Locate the cell with the specified text and output its (x, y) center coordinate. 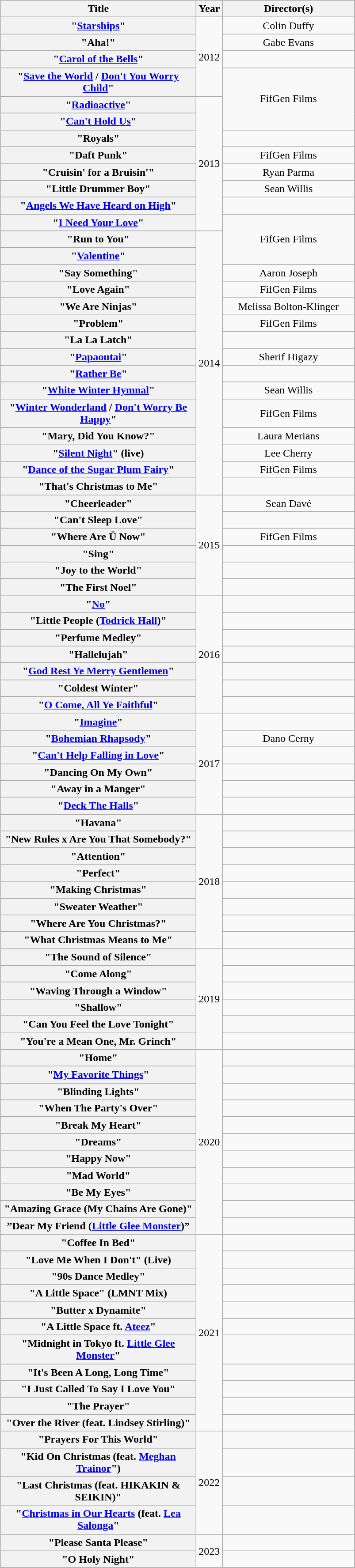
"A Little Space" (LMNT Mix) (98, 1293)
"Love Me When I Don't" (Live) (98, 1259)
"O Holy Night" (98, 1559)
"Silent Night" (live) (98, 453)
Dano Cerny (288, 738)
2017 (210, 763)
"Rather Be" (98, 374)
"When The Party's Over" (98, 1108)
"Where Are Ü Now" (98, 537)
"Radioactive" (98, 105)
"Waving Through a Window" (98, 990)
"Christmas in Our Hearts (feat. Lea Salonga" (98, 1520)
2012 (210, 57)
"Royals" (98, 138)
"The Sound of Silence" (98, 957)
"Imagine" (98, 722)
"Save the World / Don't You Worry Child" (98, 82)
"Mad World" (98, 1175)
"I Just Called To Say I Love You" (98, 1389)
"We Are Ninjas" (98, 306)
"Please Santa Please" (98, 1542)
"Last Christmas (feat. HIKAKIN & SEIKIN)" (98, 1491)
"Dance of the Sugar Plum Fairy" (98, 469)
"Be My Eyes" (98, 1192)
Melissa Bolton-Klinger (288, 306)
2014 (210, 363)
"Break My Heart" (98, 1125)
"Starships" (98, 26)
Ryan Parma (288, 172)
"Can't Hold Us" (98, 121)
"Prayers For This World" (98, 1440)
"That's Christmas to Me" (98, 486)
Gabe Evans (288, 42)
"New Rules x Are You That Somebody?" (98, 839)
"Bohemian Rhapsody" (98, 738)
2018 (210, 881)
"Mary, Did You Know?" (98, 436)
2019 (210, 999)
Aaron Joseph (288, 273)
"Shallow" (98, 1007)
2015 (210, 545)
"O Come, All Ye Faithful" (98, 705)
"Where Are You Christmas?" (98, 923)
"What Christmas Means to Me" (98, 940)
"I Need Your Love" (98, 222)
Director(s) (288, 9)
"Aha!" (98, 42)
"Kid On Christmas (feat. Meghan Trainor") (98, 1462)
"Making Christmas" (98, 890)
2020 (210, 1142)
"Papaoutai" (98, 357)
"Angels We Have Heard on High" (98, 205)
"Come Along" (98, 974)
"Coffee In Bed" (98, 1243)
Colin Duffy (288, 26)
"Daft Punk" (98, 155)
"Perfect" (98, 873)
"Can You Feel the Love Tonight" (98, 1024)
"Sweater Weather" (98, 907)
"Over the River (feat. Lindsey Stirling)" (98, 1423)
2023 (210, 1551)
"90s Dance Medley" (98, 1276)
"It's Been A Long, Long Time" (98, 1372)
"Midnight in Tokyo ft. Little Glee Monster" (98, 1349)
"Little People (Todrick Hall)" (98, 621)
Title (98, 9)
"Blinding Lights" (98, 1092)
"Problem" (98, 323)
"Dancing On My Own" (98, 772)
"The First Noel" (98, 587)
"The Prayer" (98, 1406)
"Say Something" (98, 273)
"You're a Mean One, Mr. Grinch" (98, 1041)
Year (210, 9)
"Butter x Dynamite" (98, 1310)
"Joy to the World" (98, 571)
"Winter Wonderland / Don't Worry Be Happy" (98, 413)
"Carol of the Bells" (98, 59)
"Happy Now" (98, 1159)
"God Rest Ye Merry Gentlemen" (98, 671)
"Coldest Winter" (98, 688)
"My Favorite Things" (98, 1075)
"Hallelujah" (98, 654)
"Cruisin' for a Bruisin'" (98, 172)
"Love Again" (98, 290)
"Sing" (98, 554)
Sean Davé (288, 503)
Laura Merians (288, 436)
"White Winter Hymnal" (98, 390)
"Perfume Medley" (98, 638)
"Valentine" (98, 256)
"Little Drummer Boy" (98, 189)
"A Little Space ft. Ateez" (98, 1327)
2013 (210, 163)
2022 (210, 1483)
"Deck The Halls" (98, 806)
"Can't Help Falling in Love" (98, 755)
"Home" (98, 1058)
"Cheerleader" (98, 503)
"La La Latch" (98, 340)
Lee Cherry (288, 453)
"Amazing Grace (My Chains Are Gone)" (98, 1209)
"No" (98, 604)
"Run to You" (98, 239)
2016 (210, 654)
"Dreams" (98, 1142)
"Attention" (98, 856)
"Havana" (98, 823)
2021 (210, 1333)
"Away in a Manger" (98, 789)
Sherif Higazy (288, 357)
"Can't Sleep Love" (98, 520)
”Dear My Friend (Little Glee Monster)” (98, 1226)
